Extract the [x, y] coordinate from the center of the cell holding the provided text.  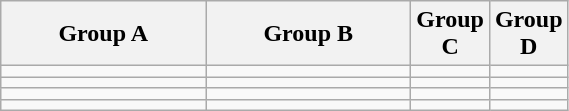
Group C [450, 34]
Group B [308, 34]
Group D [528, 34]
Group A [104, 34]
